Output the [x, y] coordinate of the center of the cell containing the given text.  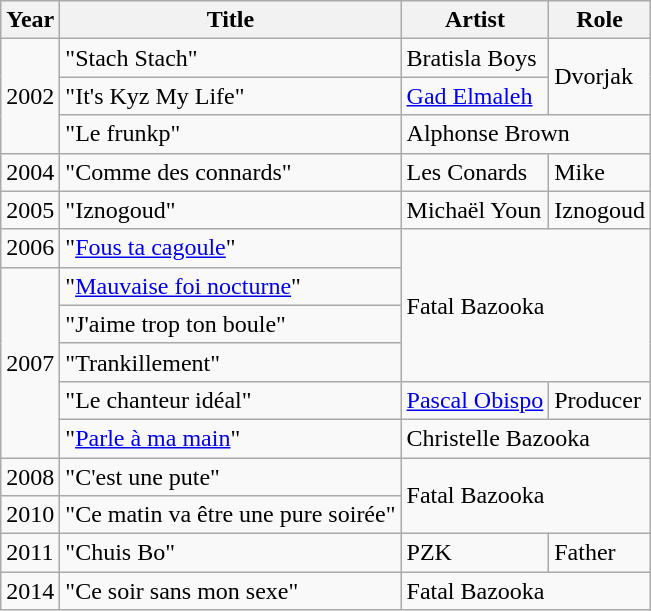
2008 [30, 477]
"Iznogoud" [230, 210]
Christelle Bazooka [526, 438]
2007 [30, 362]
"Stach Stach" [230, 58]
Gad Elmaleh [475, 96]
2004 [30, 172]
2006 [30, 248]
2002 [30, 96]
"Ce matin va être une pure soirée" [230, 515]
"Fous ta cagoule" [230, 248]
"Mauvaise foi nocturne" [230, 286]
"Le chanteur idéal" [230, 400]
"Comme des connards" [230, 172]
"Trankillement" [230, 362]
Dvorjak [600, 77]
"Le frunkp" [230, 134]
Alphonse Brown [526, 134]
2011 [30, 553]
Bratisla Boys [475, 58]
"Parle à ma main" [230, 438]
Iznogoud [600, 210]
2005 [30, 210]
Producer [600, 400]
"Chuis Bo" [230, 553]
2014 [30, 591]
Year [30, 20]
Les Conards [475, 172]
Artist [475, 20]
Father [600, 553]
"Ce soir sans mon sexe" [230, 591]
"It's Kyz My Life" [230, 96]
Mike [600, 172]
"C'est une pute" [230, 477]
Michaël Youn [475, 210]
PZK [475, 553]
Role [600, 20]
"J'aime trop ton boule" [230, 324]
Pascal Obispo [475, 400]
Title [230, 20]
2010 [30, 515]
